Extract the (x, y) coordinate from the center of the cell holding the provided text.  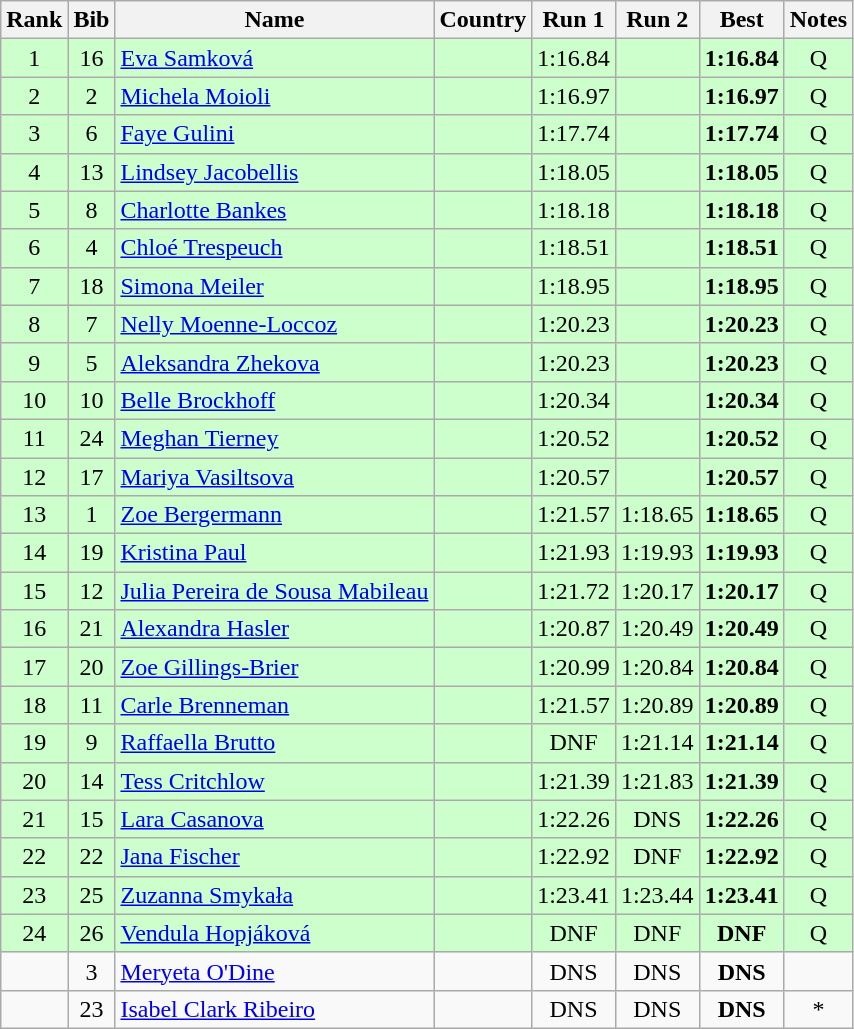
1:21.83 (657, 781)
Rank (34, 20)
Zuzanna Smykała (274, 895)
Faye Gulini (274, 134)
Run 1 (574, 20)
Run 2 (657, 20)
Best (742, 20)
1:20.87 (574, 629)
1:21.93 (574, 553)
Julia Pereira de Sousa Mabileau (274, 591)
Bib (92, 20)
Alexandra Hasler (274, 629)
Raffaella Brutto (274, 743)
Mariya Vasiltsova (274, 477)
1:20.99 (574, 667)
Charlotte Bankes (274, 210)
Lara Casanova (274, 819)
Tess Critchlow (274, 781)
Jana Fischer (274, 857)
Zoe Bergermann (274, 515)
Eva Samková (274, 58)
Carle Brenneman (274, 705)
Michela Moioli (274, 96)
Meryeta O'Dine (274, 971)
Belle Brockhoff (274, 400)
1:21.72 (574, 591)
25 (92, 895)
Meghan Tierney (274, 438)
Lindsey Jacobellis (274, 172)
Nelly Moenne-Loccoz (274, 324)
Isabel Clark Ribeiro (274, 1009)
Aleksandra Zhekova (274, 362)
26 (92, 933)
Chloé Trespeuch (274, 248)
1:23.44 (657, 895)
Zoe Gillings-Brier (274, 667)
Notes (818, 20)
Country (483, 20)
Simona Meiler (274, 286)
Name (274, 20)
* (818, 1009)
Vendula Hopjáková (274, 933)
Kristina Paul (274, 553)
